Capture the cell that displays the provided text and extract its (X, Y) central coordinate. 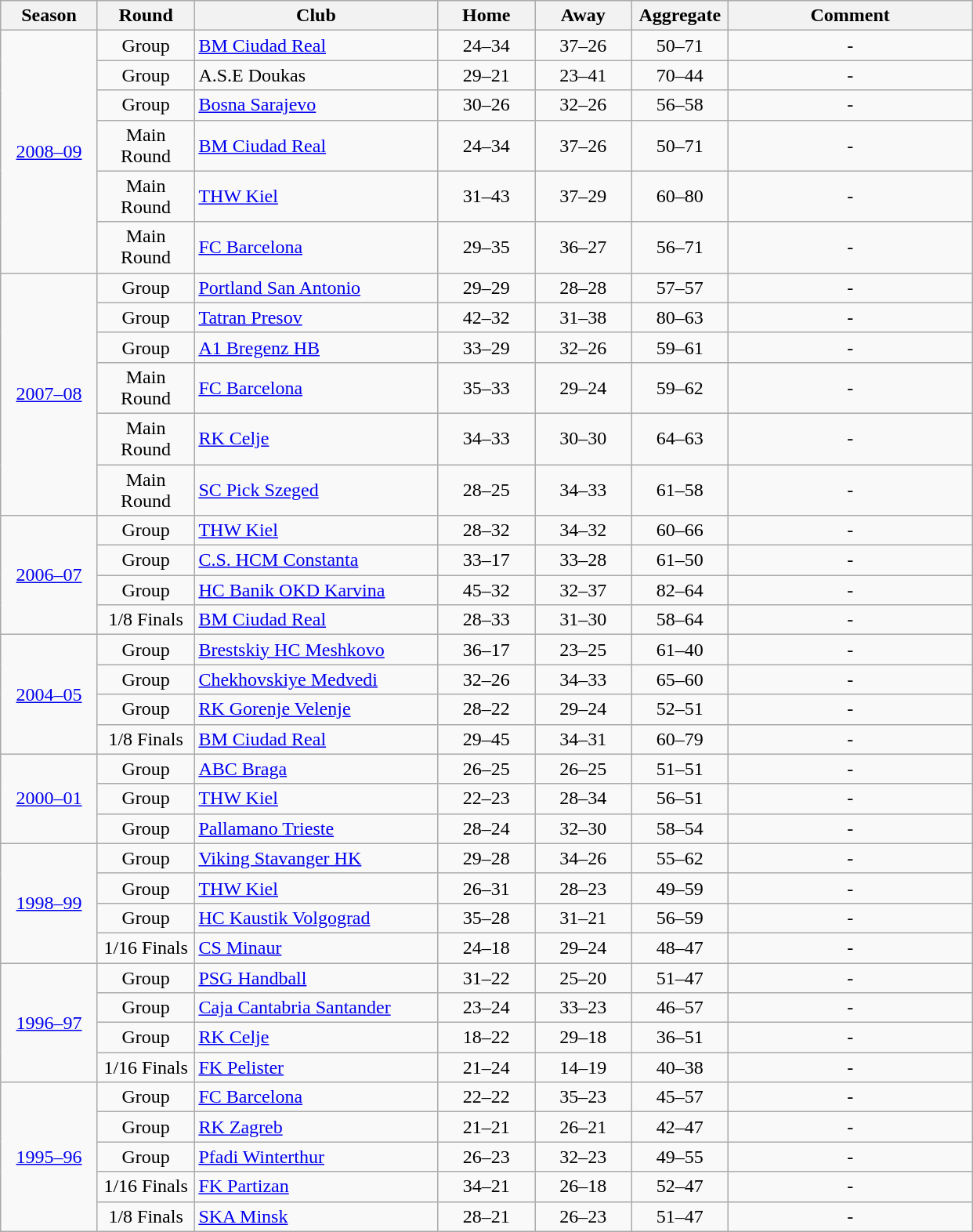
Bosna Sarajevo (316, 105)
Caja Cantabria Santander (316, 1008)
Pfadi Winterthur (316, 1157)
CS Minaur (316, 948)
49–55 (680, 1157)
2004–05 (49, 694)
42–47 (680, 1127)
40–38 (680, 1067)
C.S. HCM Constanta (316, 560)
36–17 (486, 650)
14–19 (583, 1067)
25–20 (583, 977)
64–63 (680, 439)
RK Gorenje Velenje (316, 709)
HC Banik OKD Karvina (316, 590)
Season (49, 16)
65–60 (680, 679)
56–59 (680, 918)
23–41 (583, 75)
2000–01 (49, 799)
Tatran Presov (316, 317)
28–23 (583, 888)
80–63 (680, 317)
29–28 (486, 858)
31–38 (583, 317)
56–71 (680, 248)
28–28 (583, 288)
31–43 (486, 196)
1996–97 (49, 1022)
2007–08 (49, 393)
31–21 (583, 918)
2008–09 (49, 152)
58–54 (680, 828)
28–34 (583, 799)
33–17 (486, 560)
60–80 (680, 196)
26–31 (486, 888)
33–23 (583, 1008)
34–31 (583, 739)
22–23 (486, 799)
21–21 (486, 1127)
34–21 (486, 1187)
34–32 (583, 531)
Brestskiy HC Meshkovo (316, 650)
ABC Braga (316, 769)
22–22 (486, 1097)
60–66 (680, 531)
59–62 (680, 387)
37–29 (583, 196)
28–25 (486, 489)
SC Pick Szeged (316, 489)
26–21 (583, 1127)
51–51 (680, 769)
36–51 (680, 1038)
82–64 (680, 590)
1995–96 (49, 1157)
29–18 (583, 1038)
18–22 (486, 1038)
Club (316, 16)
SKA Minsk (316, 1216)
29–21 (486, 75)
31–22 (486, 977)
29–35 (486, 248)
A.S.E Doukas (316, 75)
28–22 (486, 709)
58–64 (680, 620)
28–24 (486, 828)
45–32 (486, 590)
33–28 (583, 560)
Round (146, 16)
57–57 (680, 288)
A1 Bregenz HB (316, 347)
28–21 (486, 1216)
56–51 (680, 799)
Pallamano Trieste (316, 828)
Portland San Antonio (316, 288)
PSG Handball (316, 977)
33–29 (486, 347)
42–32 (486, 317)
61–58 (680, 489)
35–33 (486, 387)
2006–07 (49, 575)
28–33 (486, 620)
52–51 (680, 709)
RK Zagreb (316, 1127)
23–25 (583, 650)
60–79 (680, 739)
45–57 (680, 1097)
Comment (851, 16)
23–24 (486, 1008)
32–23 (583, 1157)
34–26 (583, 858)
Chekhovskiye Medvedi (316, 679)
52–47 (680, 1187)
Home (486, 16)
56–58 (680, 105)
21–24 (486, 1067)
FK Pelister (316, 1067)
61–40 (680, 650)
48–47 (680, 948)
35–23 (583, 1097)
49–59 (680, 888)
32–37 (583, 590)
59–61 (680, 347)
46–57 (680, 1008)
24–18 (486, 948)
36–27 (583, 248)
Aggregate (680, 16)
29–45 (486, 739)
Viking Stavanger HK (316, 858)
29–29 (486, 288)
61–50 (680, 560)
30–30 (583, 439)
30–26 (486, 105)
31–30 (583, 620)
26–18 (583, 1187)
1998–99 (49, 903)
70–44 (680, 75)
28–32 (486, 531)
Away (583, 16)
55–62 (680, 858)
HC Kaustik Volgograd (316, 918)
32–30 (583, 828)
FK Partizan (316, 1187)
35–28 (486, 918)
